From the cell containing the given text, extract its center point as [x, y] coordinate. 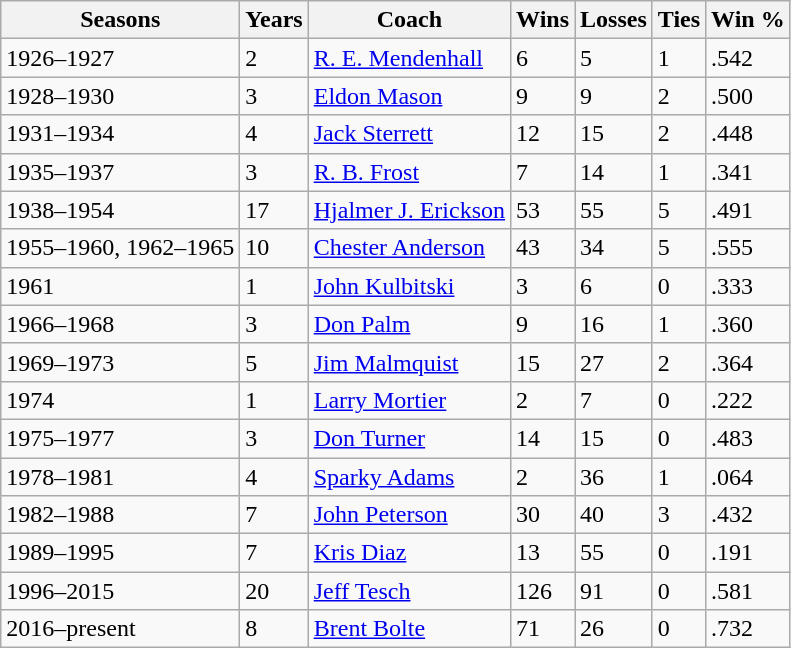
17 [274, 210]
1978–1981 [120, 477]
John Kulbitski [409, 286]
Coach [409, 20]
Hjalmer J. Erickson [409, 210]
Jack Sterrett [409, 134]
.341 [748, 172]
1974 [120, 400]
1955–1960, 1962–1965 [120, 248]
1935–1937 [120, 172]
Seasons [120, 20]
Kris Diaz [409, 553]
91 [614, 591]
Losses [614, 20]
.191 [748, 553]
Don Palm [409, 324]
1969–1973 [120, 362]
1938–1954 [120, 210]
Don Turner [409, 438]
1961 [120, 286]
John Peterson [409, 515]
43 [543, 248]
40 [614, 515]
26 [614, 629]
Eldon Mason [409, 96]
1966–1968 [120, 324]
Sparky Adams [409, 477]
.491 [748, 210]
1931–1934 [120, 134]
1982–1988 [120, 515]
71 [543, 629]
Wins [543, 20]
30 [543, 515]
1975–1977 [120, 438]
126 [543, 591]
.064 [748, 477]
36 [614, 477]
Years [274, 20]
.448 [748, 134]
10 [274, 248]
Ties [678, 20]
.581 [748, 591]
34 [614, 248]
.542 [748, 58]
Chester Anderson [409, 248]
.222 [748, 400]
27 [614, 362]
16 [614, 324]
13 [543, 553]
8 [274, 629]
53 [543, 210]
1989–1995 [120, 553]
Larry Mortier [409, 400]
Win % [748, 20]
.732 [748, 629]
Jeff Tesch [409, 591]
12 [543, 134]
.500 [748, 96]
.432 [748, 515]
R. E. Mendenhall [409, 58]
.360 [748, 324]
.483 [748, 438]
.555 [748, 248]
2016–present [120, 629]
20 [274, 591]
.333 [748, 286]
1996–2015 [120, 591]
Jim Malmquist [409, 362]
R. B. Frost [409, 172]
1928–1930 [120, 96]
1926–1927 [120, 58]
Brent Bolte [409, 629]
.364 [748, 362]
